Output the (X, Y) coordinate of the center of the cell containing the given text.  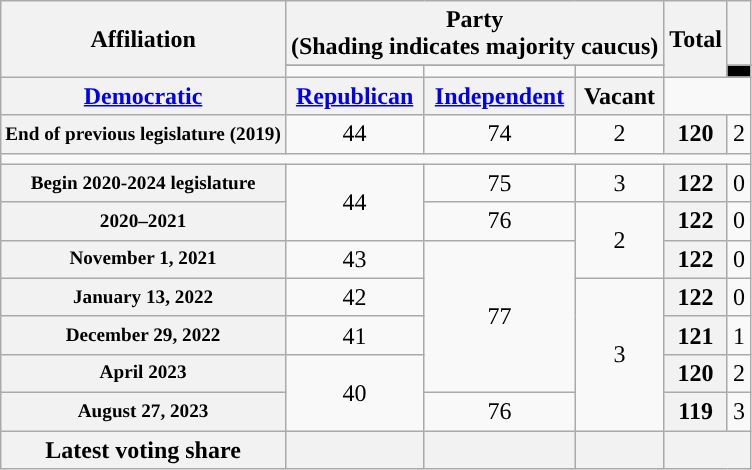
Total (696, 39)
119 (696, 411)
Republican (354, 96)
75 (500, 183)
43 (354, 259)
77 (500, 316)
November 1, 2021 (144, 259)
December 29, 2022 (144, 335)
Democratic (144, 96)
January 13, 2022 (144, 297)
1 (738, 335)
121 (696, 335)
2020–2021 (144, 221)
August 27, 2023 (144, 411)
42 (354, 297)
April 2023 (144, 373)
41 (354, 335)
Vacant (620, 96)
40 (354, 392)
74 (500, 134)
Latest voting share (144, 449)
Independent (500, 96)
Affiliation (144, 39)
End of previous legislature (2019) (144, 134)
Begin 2020-2024 legislature (144, 183)
Party(Shading indicates majority caucus) (474, 34)
